Capture the cell that displays the provided text and extract its (X, Y) central coordinate. 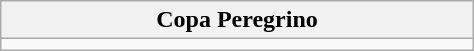
Copa Peregrino (237, 20)
